From the cell containing the given text, extract its center point as (X, Y) coordinate. 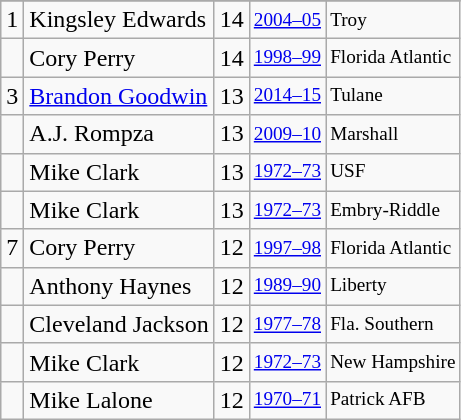
A.J. Rompza (119, 134)
Fla. Southern (393, 324)
Liberty (393, 286)
1970–71 (287, 400)
Kingsley Edwards (119, 20)
1997–98 (287, 248)
1 (12, 20)
Tulane (393, 96)
1998–99 (287, 58)
2004–05 (287, 20)
New Hampshire (393, 362)
USF (393, 172)
2009–10 (287, 134)
7 (12, 248)
Patrick AFB (393, 400)
1989–90 (287, 286)
Marshall (393, 134)
2014–15 (287, 96)
3 (12, 96)
Anthony Haynes (119, 286)
Cleveland Jackson (119, 324)
1977–78 (287, 324)
Troy (393, 20)
Brandon Goodwin (119, 96)
Embry-Riddle (393, 210)
Mike Lalone (119, 400)
